For the text-containing cell, return its midpoint in [x, y] coordinate format. 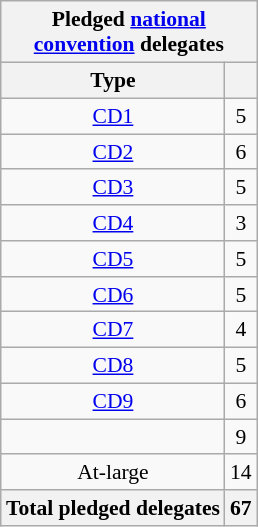
At-large [113, 472]
Total pledged delegates [113, 508]
CD4 [113, 223]
4 [241, 330]
CD1 [113, 116]
67 [241, 508]
CD6 [113, 294]
14 [241, 472]
CD3 [113, 187]
Pledged nationalconvention delegates [129, 32]
CD7 [113, 330]
CD9 [113, 401]
9 [241, 437]
CD5 [113, 259]
Type [113, 80]
CD8 [113, 365]
3 [241, 223]
CD2 [113, 152]
